Pinpoint the cell where the given text exists, returning its (x, y) midpoint coordinate. 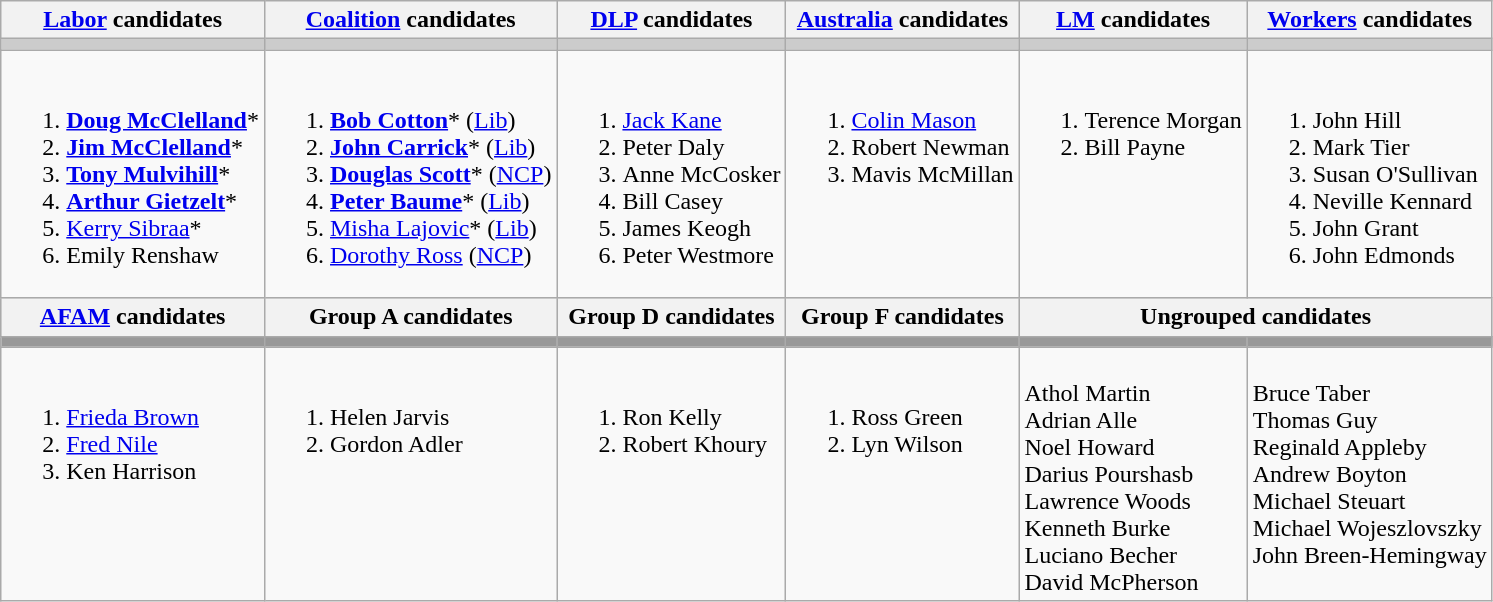
Terence MorganBill Payne (1133, 174)
Bob Cotton* (Lib)John Carrick* (Lib)Douglas Scott* (NCP)Peter Baume* (Lib)Misha Lajovic* (Lib)Dorothy Ross (NCP) (410, 174)
Group D candidates (672, 317)
Labor candidates (133, 20)
LM candidates (1133, 20)
Bruce Taber Thomas Guy Reginald Appleby Andrew Boyton Michael Steuart Michael Wojeszlovszky John Breen-Hemingway (1370, 474)
DLP candidates (672, 20)
Doug McClelland*Jim McClelland*Tony Mulvihill*Arthur Gietzelt*Kerry Sibraa*Emily Renshaw (133, 174)
Helen JarvisGordon Adler (410, 474)
AFAM candidates (133, 317)
Workers candidates (1370, 20)
Ross GreenLyn Wilson (902, 474)
Group A candidates (410, 317)
Ron KellyRobert Khoury (672, 474)
Frieda BrownFred NileKen Harrison (133, 474)
Australia candidates (902, 20)
Athol Martin Adrian Alle Noel Howard Darius Pourshasb Lawrence Woods Kenneth Burke Luciano Becher David McPherson (1133, 474)
John HillMark TierSusan O'SullivanNeville KennardJohn GrantJohn Edmonds (1370, 174)
Jack KanePeter DalyAnne McCoskerBill CaseyJames KeoghPeter Westmore (672, 174)
Colin MasonRobert NewmanMavis McMillan (902, 174)
Coalition candidates (410, 20)
Group F candidates (902, 317)
Ungrouped candidates (1256, 317)
